Return the [x, y] coordinate for the center point of the cell that contains the specified text.  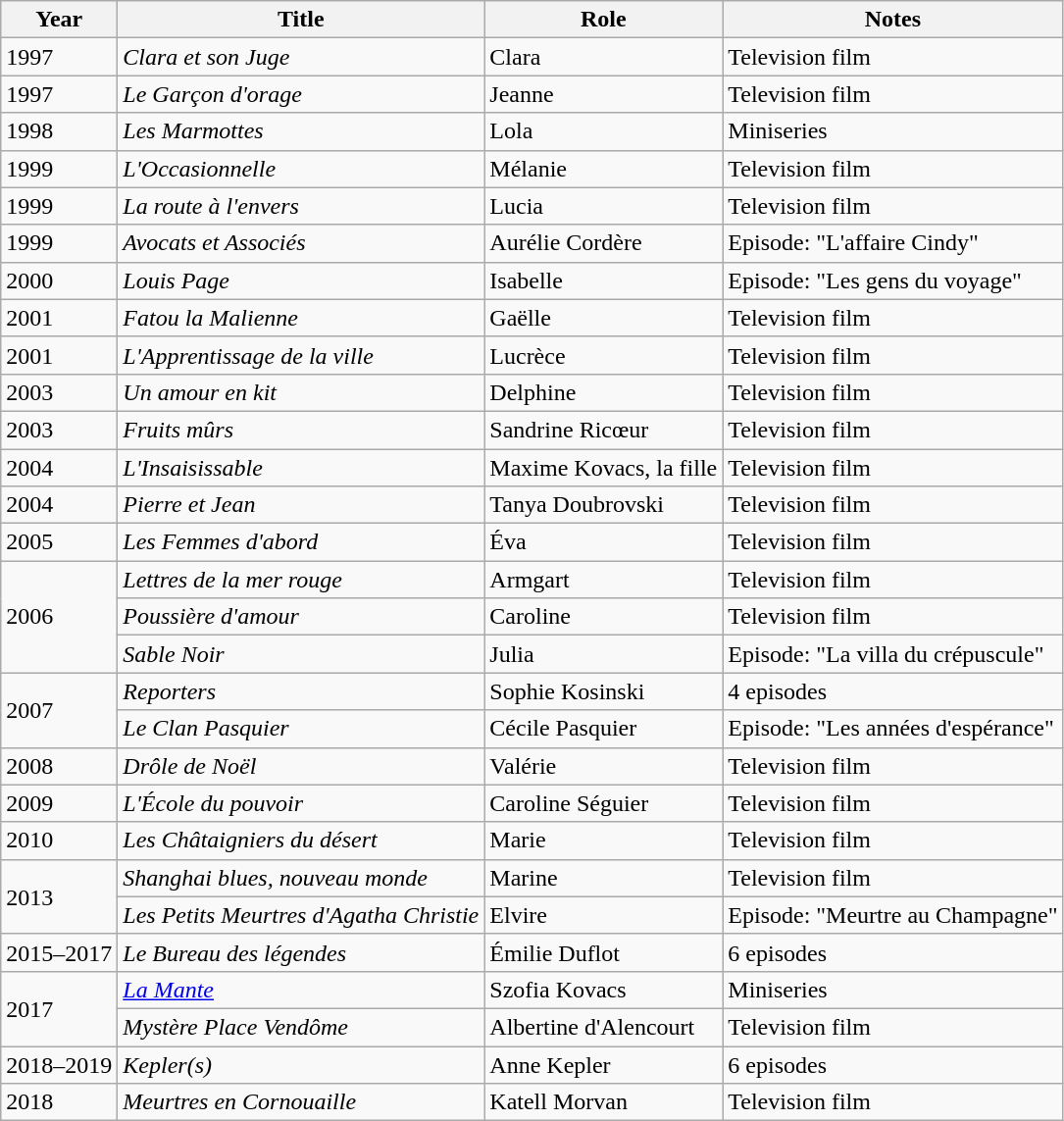
Katell Morvan [604, 1102]
Mélanie [604, 169]
Anne Kepler [604, 1064]
Reporters [301, 691]
Mystère Place Vendôme [301, 1027]
Émilie Duflot [604, 952]
La route à l'envers [301, 206]
2010 [59, 841]
Lola [604, 131]
Cécile Pasquier [604, 729]
Lettres de la mer rouge [301, 580]
2018 [59, 1102]
Notes [892, 20]
Kepler(s) [301, 1064]
Poussière d'amour [301, 617]
Aurélie Cordère [604, 243]
2013 [59, 896]
Albertine d'Alencourt [604, 1027]
Jeanne [604, 94]
L'Occasionnelle [301, 169]
La Mante [301, 990]
L'Insaisissable [301, 468]
Episode: "Les gens du voyage" [892, 280]
Le Garçon d'orage [301, 94]
Les Femmes d'abord [301, 542]
L'Apprentissage de la ville [301, 355]
4 episodes [892, 691]
2008 [59, 766]
Elvire [604, 915]
Lucrèce [604, 355]
2005 [59, 542]
Marie [604, 841]
Isabelle [604, 280]
Drôle de Noël [301, 766]
Szofia Kovacs [604, 990]
Sophie Kosinski [604, 691]
2017 [59, 1008]
Éva [604, 542]
Caroline [604, 617]
2000 [59, 280]
Un amour en kit [301, 392]
Episode: "L'affaire Cindy" [892, 243]
Julia [604, 654]
Title [301, 20]
2009 [59, 803]
2007 [59, 710]
Caroline Séguier [604, 803]
Clara [604, 57]
Meurtres en Cornouaille [301, 1102]
Episode: "Meurtre au Champagne" [892, 915]
Role [604, 20]
Episode: "Les années d'espérance" [892, 729]
Clara et son Juge [301, 57]
Marine [604, 878]
Lucia [604, 206]
Gaëlle [604, 318]
Delphine [604, 392]
Fruits mûrs [301, 430]
Le Bureau des légendes [301, 952]
Shanghai blues, nouveau monde [301, 878]
Armgart [604, 580]
Les Châtaigniers du désert [301, 841]
Les Petits Meurtres d'Agatha Christie [301, 915]
Sandrine Ricœur [604, 430]
1998 [59, 131]
Episode: "La villa du crépuscule" [892, 654]
Fatou la Malienne [301, 318]
Maxime Kovacs, la fille [604, 468]
Pierre et Jean [301, 505]
2018–2019 [59, 1064]
Avocats et Associés [301, 243]
2006 [59, 617]
Sable Noir [301, 654]
Valérie [604, 766]
Les Marmottes [301, 131]
Year [59, 20]
Le Clan Pasquier [301, 729]
L'École du pouvoir [301, 803]
Louis Page [301, 280]
2015–2017 [59, 952]
Tanya Doubrovski [604, 505]
